Search for the cell housing the specified text and yield its [x, y] center coordinate. 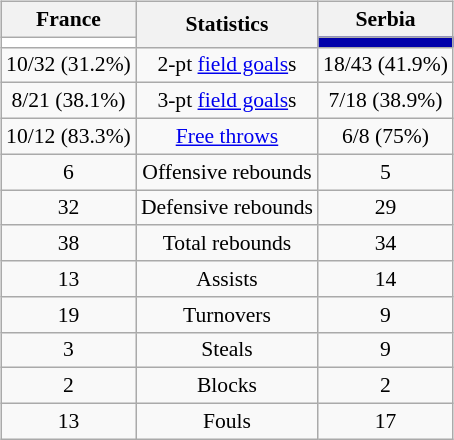
19 [68, 314]
Defensive rebounds [227, 208]
7/18 (38.9%) [386, 101]
17 [386, 421]
38 [68, 243]
6/8 (75%) [386, 136]
France [68, 19]
5 [386, 172]
6 [68, 172]
Serbia [386, 19]
10/12 (83.3%) [68, 136]
32 [68, 208]
Steals [227, 350]
29 [386, 208]
3-pt field goalss [227, 101]
Free throws [227, 136]
8/21 (38.1%) [68, 101]
14 [386, 279]
Assists [227, 279]
Statistics [227, 24]
34 [386, 243]
Turnovers [227, 314]
Blocks [227, 386]
Offensive rebounds [227, 172]
3 [68, 350]
Fouls [227, 421]
10/32 (31.2%) [68, 65]
18/43 (41.9%) [386, 65]
2-pt field goalss [227, 65]
Total rebounds [227, 243]
